Extract the (X, Y) coordinate from the center of the cell holding the provided text.  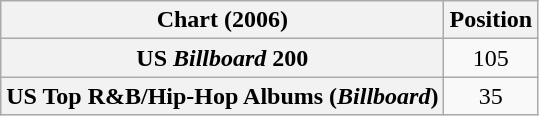
Chart (2006) (222, 20)
US Billboard 200 (222, 58)
35 (491, 96)
Position (491, 20)
105 (491, 58)
US Top R&B/Hip-Hop Albums (Billboard) (222, 96)
